Pinpoint the cell where the given text exists, returning its (X, Y) midpoint coordinate. 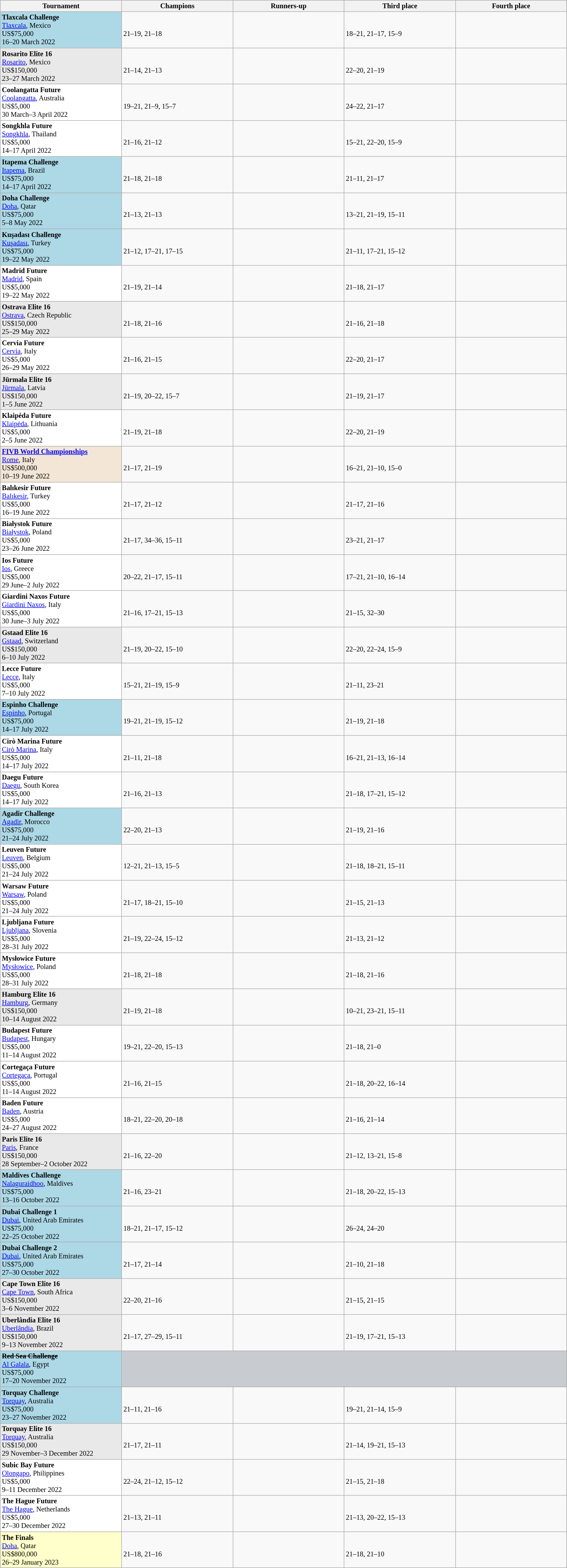
22–20, 21–16 (177, 1296)
21–19, 21–16 (400, 826)
21–16, 21–13 (177, 790)
18–21, 21–17, 15–9 (400, 30)
15–21, 22–20, 15–9 (400, 138)
19–21, 22–20, 15–13 (177, 1043)
21–17, 21–19 (177, 464)
21–15, 21–15 (400, 1296)
Rosarito Elite 16Rosarito, MexicoUS$150,00023–27 March 2022 (61, 66)
21–18, 17–21, 15–12 (400, 790)
21–17, 21–11 (177, 1441)
21–11, 21–18 (177, 754)
21–14, 21–13 (177, 66)
19–21, 21–19, 15–12 (177, 717)
21–13, 20–22, 15–13 (400, 1514)
21–19, 17–21, 15–13 (400, 1333)
21–19, 22–24, 15–12 (177, 934)
Runners-up (288, 6)
21–11, 21–17 (400, 175)
19–21, 21–14, 15–9 (400, 1405)
16–21, 21–10, 15–0 (400, 464)
Leuven FutureLeuven, BelgiumUS$5,00021–24 July 2022 (61, 862)
Mysłowice FutureMysłowice, PolandUS$5,00028–31 July 2022 (61, 971)
22–24, 21–12, 15–12 (177, 1477)
Third place (400, 6)
21–18, 18–21, 15–11 (400, 862)
Gstaad Elite 16Gstaad, SwitzerlandUS$150,0006–10 July 2022 (61, 645)
19–21, 21–9, 15–7 (177, 102)
Tournament (61, 6)
Balıkesir FutureBalıkesir, TurkeyUS$5,00016–19 June 2022 (61, 500)
21–15, 21–18 (400, 1477)
Lecce FutureLecce, ItalyUS$5,0007–10 July 2022 (61, 681)
17–21, 21–10, 16–14 (400, 573)
21–16, 21–14 (400, 1116)
21–16, 17–21, 15–13 (177, 609)
Cape Town Elite 16Cape Town, South AfricaUS$150,0003–6 November 2022 (61, 1296)
22–20, 21–17 (400, 356)
21–19, 21–14 (177, 283)
The FinalsDoha, QatarUS$800,00026–29 January 2023 (61, 1550)
21–17, 18–21, 15–10 (177, 898)
21–16, 21–12 (177, 138)
21–11, 17–21, 15–12 (400, 247)
21–16, 22–20 (177, 1152)
21–16, 23–21 (177, 1188)
21–15, 21–13 (400, 898)
21–14, 19–21, 15–13 (400, 1441)
Giardini Naxos FutureGiardini Naxos, ItalyUS$5,00030 June–3 July 2022 (61, 609)
Cervia FutureCervia, ItalyUS$5,00026–29 May 2022 (61, 356)
21–18, 20–22, 15–13 (400, 1188)
Warsaw FutureWarsaw, PolandUS$5,00021–24 July 2022 (61, 898)
21–18, 21–0 (400, 1043)
Kuşadası ChallengeKuşadası, TurkeyUS$75,00019–22 May 2022 (61, 247)
18–21, 21–17, 15–12 (177, 1224)
21–19, 20–22, 15–10 (177, 645)
21–13, 21–12 (400, 934)
Uberlândia Elite 16Uberlândia, BrazilUS$150,0009–13 November 2022 (61, 1333)
Daegu FutureDaegu, South KoreaUS$5,00014–17 July 2022 (61, 790)
Dubai Challenge 1Dubai, United Arab EmiratesUS$75,00022–25 October 2022 (61, 1224)
Agadir ChallengeAgadir, MoroccoUS$75,00021–24 July 2022 (61, 826)
Baden FutureBaden, AustriaUS$5,00024–27 August 2022 (61, 1116)
Ljubljana FutureLjubljana, SloveniaUS$5,00028–31 July 2022 (61, 934)
Ostrava Elite 16Ostrava, Czech RepublicUS$150,00025–29 May 2022 (61, 319)
21–19, 20–22, 15–7 (177, 392)
21–11, 23–21 (400, 681)
FIVB World ChampionshipsRome, ItalyUS$500,00010–19 June 2022 (61, 464)
Fourth place (511, 6)
21–19, 21–17 (400, 392)
26–24, 24–20 (400, 1224)
21–16, 21–18 (400, 319)
21–10, 21–18 (400, 1260)
Budapest FutureBudapest, HungaryUS$5,00011–14 August 2022 (61, 1043)
21–12, 13–21, 15–8 (400, 1152)
21–15, 32–30 (400, 609)
Torquay ChallengeTorquay, AustraliaUS$75,00023–27 November 2022 (61, 1405)
16–21, 21–13, 16–14 (400, 754)
Doha ChallengeDoha, QatarUS$75,0005–8 May 2022 (61, 211)
Dubai Challenge 2Dubai, United Arab EmiratesUS$75,00027–30 October 2022 (61, 1260)
21–18, 20–22, 16–14 (400, 1079)
Espinho ChallengeEspinho, PortugalUS$75,00014–17 July 2022 (61, 717)
Białystok FutureBiałystok, PolandUS$5,00023–26 June 2022 (61, 536)
Subic Bay FutureOlongapo, PhilippinesUS$5,0009–11 December 2022 (61, 1477)
Cortegaça FutureCortegaça, PortugalUS$5,00011–14 August 2022 (61, 1079)
Madrid FutureMadrid, SpainUS$5,00019–22 May 2022 (61, 283)
23–21, 21–17 (400, 536)
21–17, 34–36, 15–11 (177, 536)
Jūrmala Elite 16Jūrmala, LatviaUS$150,0001–5 June 2022 (61, 392)
Champions (177, 6)
21–17, 21–14 (177, 1260)
Ios FutureIos, GreeceUS$5,00029 June–2 July 2022 (61, 573)
Songkhla FutureSongkhla, ThailandUS$5,00014–17 April 2022 (61, 138)
13–21, 21–19, 15–11 (400, 211)
18–21, 22–20, 20–18 (177, 1116)
21–11, 21–16 (177, 1405)
15–21, 21–19, 15–9 (177, 681)
20–22, 21–17, 15–11 (177, 573)
Red Sea ChallengeAl Galala, EgyptUS$75,00017–20 November 2022 (61, 1369)
21–18, 21–17 (400, 283)
Tlaxcala ChallengeTlaxcala, MexicoUS$75,00016–20 March 2022 (61, 30)
21–12, 17–21, 17–15 (177, 247)
Maldives ChallengeNalaguraidhoo, MaldivesUS$75,00013–16 October 2022 (61, 1188)
Coolangatta FutureCoolangatta, AustraliaUS$5,00030 March–3 April 2022 (61, 102)
The Hague FutureThe Hague, NetherlandsUS$5,00027–30 December 2022 (61, 1514)
24–22, 21–17 (400, 102)
21–17, 27–29, 15–11 (177, 1333)
12–21, 21–13, 15–5 (177, 862)
21–13, 21–13 (177, 211)
Klaipėda FutureKlaipėda, LithuaniaUS$5,0002–5 June 2022 (61, 428)
22–20, 22–24, 15–9 (400, 645)
Torquay Elite 16Torquay, AustraliaUS$150,00029 November–3 December 2022 (61, 1441)
21–17, 21–16 (400, 500)
22–20, 21–13 (177, 826)
Cirò Marina FutureCirò Marina, ItalyUS$5,00014–17 July 2022 (61, 754)
Itapema ChallengeItapema, BrazilUS$75,00014–17 April 2022 (61, 175)
10–21, 23–21, 15–11 (400, 1007)
21–18, 21–10 (400, 1550)
Hamburg Elite 16Hamburg, GermanyUS$150,00010–14 August 2022 (61, 1007)
Paris Elite 16Paris, FranceUS$150,00028 September–2 October 2022 (61, 1152)
21–17, 21–12 (177, 500)
21–13, 21–11 (177, 1514)
